Determine the (x, y) coordinate at the center of the cell enclosing the given text.  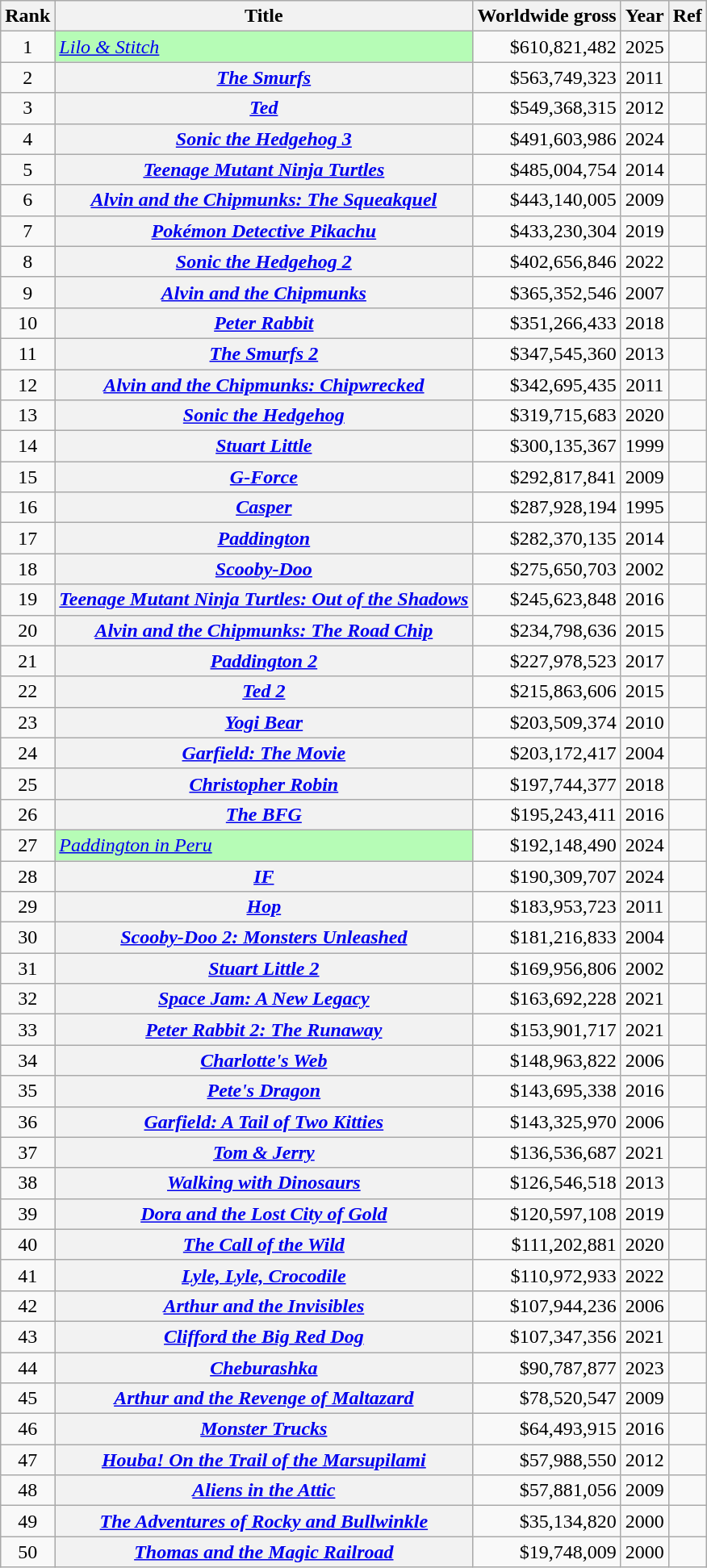
Peter Rabbit (264, 323)
$57,988,550 (547, 1460)
$35,134,820 (547, 1521)
Casper (264, 508)
$183,953,723 (547, 907)
48 (27, 1491)
47 (27, 1460)
Stuart Little 2 (264, 968)
$282,370,135 (547, 538)
$443,140,005 (547, 200)
31 (27, 968)
$107,944,236 (547, 1306)
46 (27, 1429)
Lilo & Stitch (264, 47)
$203,172,417 (547, 753)
Clifford the Big Red Dog (264, 1336)
Sonic the Hedgehog (264, 416)
$190,309,707 (547, 876)
Dora and the Lost City of Gold (264, 1214)
30 (27, 938)
Paddington 2 (264, 661)
$563,749,323 (547, 77)
23 (27, 722)
50 (27, 1552)
Space Jam: A New Legacy (264, 999)
7 (27, 231)
28 (27, 876)
$126,546,518 (547, 1183)
Teenage Mutant Ninja Turtles: Out of the Shadows (264, 600)
40 (27, 1244)
$342,695,435 (547, 385)
Hop (264, 907)
Scooby-Doo 2: Monsters Unleashed (264, 938)
Scooby-Doo (264, 569)
2017 (644, 661)
$19,748,009 (547, 1552)
The Adventures of Rocky and Bullwinkle (264, 1521)
$300,135,367 (547, 446)
$491,603,986 (547, 139)
$319,715,683 (547, 416)
$169,956,806 (547, 968)
2023 (644, 1368)
Pokémon Detective Pikachu (264, 231)
12 (27, 385)
15 (27, 477)
$120,597,108 (547, 1214)
$181,216,833 (547, 938)
Teenage Mutant Ninja Turtles (264, 169)
21 (27, 661)
$549,368,315 (547, 108)
Tom & Jerry (264, 1152)
$197,744,377 (547, 784)
Ref (688, 16)
Cheburashka (264, 1368)
$143,695,338 (547, 1091)
6 (27, 200)
$78,520,547 (547, 1399)
$227,978,523 (547, 661)
26 (27, 814)
$215,863,606 (547, 692)
Garfield: The Movie (264, 753)
The BFG (264, 814)
$275,650,703 (547, 569)
11 (27, 353)
$347,545,360 (547, 353)
1995 (644, 508)
Charlotte's Web (264, 1060)
$153,901,717 (547, 1030)
Sonic the Hedgehog 3 (264, 139)
Houba! On the Trail of the Marsupilami (264, 1460)
8 (27, 261)
$351,266,433 (547, 323)
$287,928,194 (547, 508)
2 (27, 77)
Title (264, 16)
49 (27, 1521)
$292,817,841 (547, 477)
$195,243,411 (547, 814)
IF (264, 876)
Garfield: A Tail of Two Kitties (264, 1122)
Paddington in Peru (264, 845)
Yogi Bear (264, 722)
$234,798,636 (547, 630)
The Call of the Wild (264, 1244)
Lyle, Lyle, Crocodile (264, 1275)
39 (27, 1214)
29 (27, 907)
20 (27, 630)
The Smurfs (264, 77)
9 (27, 292)
35 (27, 1091)
2010 (644, 722)
Aliens in the Attic (264, 1491)
3 (27, 108)
2025 (644, 47)
38 (27, 1183)
42 (27, 1306)
$110,972,933 (547, 1275)
13 (27, 416)
$433,230,304 (547, 231)
41 (27, 1275)
Year (644, 16)
$402,656,846 (547, 261)
Ted 2 (264, 692)
45 (27, 1399)
$64,493,915 (547, 1429)
Peter Rabbit 2: The Runaway (264, 1030)
1999 (644, 446)
33 (27, 1030)
19 (27, 600)
Alvin and the Chipmunks: The Road Chip (264, 630)
25 (27, 784)
G-Force (264, 477)
Alvin and the Chipmunks: The Squeakquel (264, 200)
14 (27, 446)
$57,881,056 (547, 1491)
$485,004,754 (547, 169)
Paddington (264, 538)
$143,325,970 (547, 1122)
16 (27, 508)
$148,963,822 (547, 1060)
Worldwide gross (547, 16)
Christopher Robin (264, 784)
$365,352,546 (547, 292)
$192,148,490 (547, 845)
Stuart Little (264, 446)
18 (27, 569)
10 (27, 323)
Arthur and the Revenge of Maltazard (264, 1399)
Ted (264, 108)
$163,692,228 (547, 999)
Walking with Dinosaurs (264, 1183)
22 (27, 692)
24 (27, 753)
Thomas and the Magic Railroad (264, 1552)
Alvin and the Chipmunks (264, 292)
Sonic the Hedgehog 2 (264, 261)
Monster Trucks (264, 1429)
$610,821,482 (547, 47)
32 (27, 999)
2007 (644, 292)
36 (27, 1122)
$245,623,848 (547, 600)
43 (27, 1336)
$90,787,877 (547, 1368)
34 (27, 1060)
The Smurfs 2 (264, 353)
4 (27, 139)
$203,509,374 (547, 722)
$111,202,881 (547, 1244)
Alvin and the Chipmunks: Chipwrecked (264, 385)
5 (27, 169)
44 (27, 1368)
17 (27, 538)
$107,347,356 (547, 1336)
Rank (27, 16)
37 (27, 1152)
1 (27, 47)
Pete's Dragon (264, 1091)
27 (27, 845)
Arthur and the Invisibles (264, 1306)
$136,536,687 (547, 1152)
